Find where the given text appears and provide that cell's center as (X, Y) coordinate. 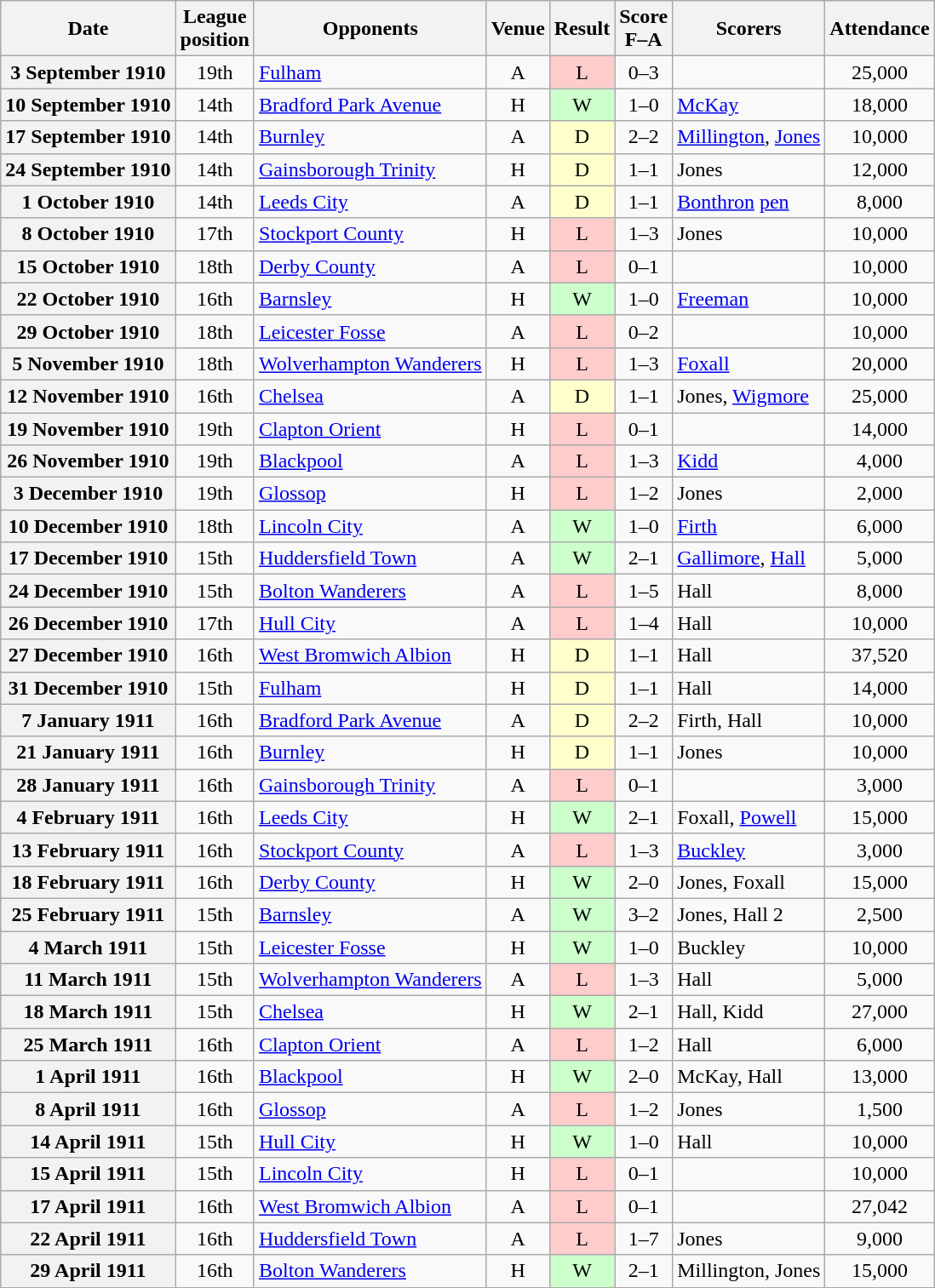
10 December 1910 (89, 526)
13,000 (880, 1077)
31 December 1910 (89, 688)
0–3 (644, 72)
24 December 1910 (89, 591)
17 September 1910 (89, 137)
Jones, Wigmore (749, 396)
McKay (749, 105)
3 December 1910 (89, 494)
25 February 1911 (89, 914)
Result (582, 29)
Venue (518, 29)
20,000 (880, 364)
22 April 1911 (89, 1239)
7 January 1911 (89, 720)
4 March 1911 (89, 947)
McKay, Hall (749, 1077)
26 December 1910 (89, 623)
Hall, Kidd (749, 1012)
Firth, Hall (749, 720)
19 November 1910 (89, 428)
Jones, Foxall (749, 882)
18 February 1911 (89, 882)
4 February 1911 (89, 817)
28 January 1911 (89, 785)
Opponents (370, 29)
18,000 (880, 105)
22 October 1910 (89, 299)
15 October 1910 (89, 266)
29 October 1910 (89, 331)
1–5 (644, 591)
Scorers (749, 29)
26 November 1910 (89, 461)
2,000 (880, 494)
8 October 1910 (89, 234)
29 April 1911 (89, 1271)
13 February 1911 (89, 850)
9,000 (880, 1239)
3–2 (644, 914)
Foxall (749, 364)
Freeman (749, 299)
24 September 1910 (89, 169)
14 April 1911 (89, 1142)
8 April 1911 (89, 1109)
17 April 1911 (89, 1206)
0–2 (644, 331)
10 September 1910 (89, 105)
25 March 1911 (89, 1045)
1 April 1911 (89, 1077)
15 April 1911 (89, 1174)
Firth (749, 526)
27,000 (880, 1012)
27 December 1910 (89, 655)
Jones, Hall 2 (749, 914)
27,042 (880, 1206)
12,000 (880, 169)
Foxall, Powell (749, 817)
11 March 1911 (89, 980)
Leagueposition (215, 29)
4,000 (880, 461)
1,500 (880, 1109)
Bonthron pen (749, 202)
21 January 1911 (89, 753)
1–7 (644, 1239)
17 December 1910 (89, 558)
2,500 (880, 914)
Attendance (880, 29)
12 November 1910 (89, 396)
Gallimore, Hall (749, 558)
Date (89, 29)
5 November 1910 (89, 364)
1 October 1910 (89, 202)
3 September 1910 (89, 72)
18 March 1911 (89, 1012)
1–4 (644, 623)
ScoreF–A (644, 29)
Kidd (749, 461)
37,520 (880, 655)
